Capture the cell that displays the provided text and extract its (x, y) central coordinate. 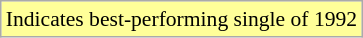
Indicates best-performing single of 1992 (182, 19)
